Extract the [X, Y] coordinate from the center of the cell holding the provided text.  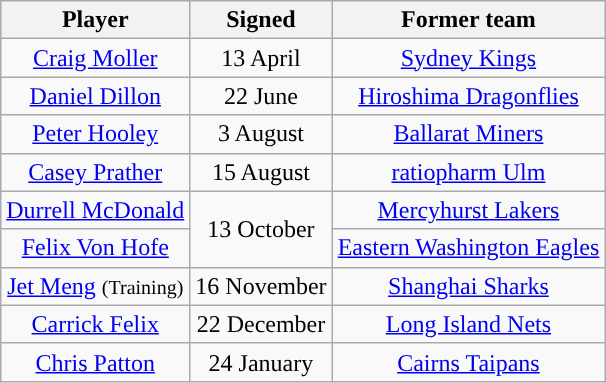
Long Island Nets [468, 324]
Mercyhurst Lakers [468, 210]
13 April [261, 58]
13 October [261, 229]
Former team [468, 20]
Eastern Washington Eagles [468, 248]
22 June [261, 96]
Cairns Taipans [468, 362]
Shanghai Sharks [468, 286]
Durrell McDonald [96, 210]
Sydney Kings [468, 58]
Peter Hooley [96, 134]
Carrick Felix [96, 324]
Craig Moller [96, 58]
Hiroshima Dragonflies [468, 96]
Ballarat Miners [468, 134]
ratiopharm Ulm [468, 172]
3 August [261, 134]
15 August [261, 172]
24 January [261, 362]
16 November [261, 286]
Casey Prather [96, 172]
Felix Von Hofe [96, 248]
Signed [261, 20]
Player [96, 20]
Chris Patton [96, 362]
Jet Meng (Training) [96, 286]
Daniel Dillon [96, 96]
22 December [261, 324]
